Locate the cell with the specified text and output its (X, Y) center coordinate. 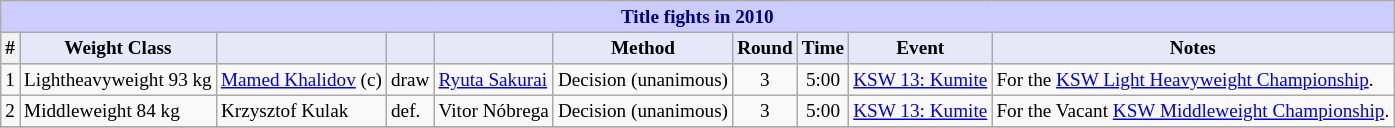
Event (920, 48)
For the KSW Light Heavyweight Championship. (1193, 80)
Title fights in 2010 (698, 17)
Weight Class (118, 48)
Method (642, 48)
1 (10, 80)
Ryuta Sakurai (494, 80)
Round (766, 48)
Time (822, 48)
Middleweight 84 kg (118, 111)
Mamed Khalidov (c) (301, 80)
# (10, 48)
Vitor Nóbrega (494, 111)
draw (410, 80)
Lightheavyweight 93 kg (118, 80)
For the Vacant KSW Middleweight Championship. (1193, 111)
2 (10, 111)
Notes (1193, 48)
def. (410, 111)
Krzysztof Kulak (301, 111)
